Capture the cell that displays the provided text and extract its (x, y) central coordinate. 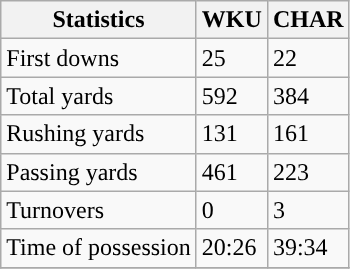
3 (308, 210)
20:26 (232, 248)
22 (308, 58)
461 (232, 172)
131 (232, 134)
Passing yards (99, 172)
592 (232, 96)
Rushing yards (99, 134)
161 (308, 134)
CHAR (308, 20)
Statistics (99, 20)
Turnovers (99, 210)
First downs (99, 58)
WKU (232, 20)
Time of possession (99, 248)
25 (232, 58)
39:34 (308, 248)
Total yards (99, 96)
0 (232, 210)
223 (308, 172)
384 (308, 96)
